Locate the cell with the specified text and output its (X, Y) center coordinate. 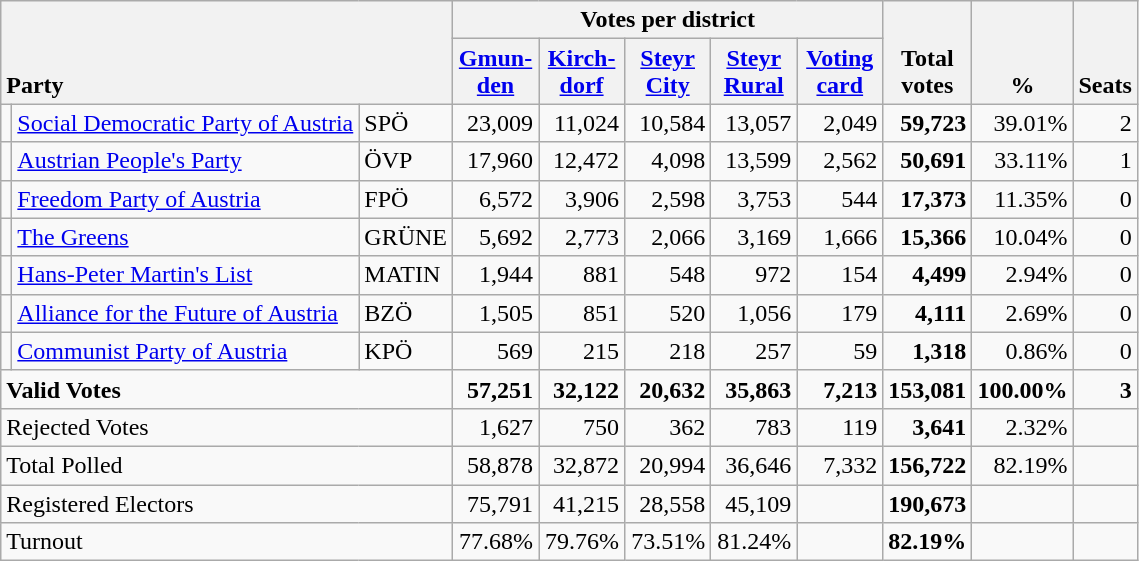
972 (754, 275)
Valid Votes (227, 389)
57,251 (496, 389)
MATIN (406, 275)
Seats (1105, 52)
100.00% (1022, 389)
13,057 (754, 123)
218 (668, 351)
548 (668, 275)
544 (840, 199)
119 (840, 427)
1,505 (496, 313)
11.35% (1022, 199)
% (1022, 52)
32,122 (582, 389)
23,009 (496, 123)
520 (668, 313)
153,081 (928, 389)
SPÖ (406, 123)
569 (496, 351)
2,773 (582, 237)
79.76% (582, 542)
6,572 (496, 199)
Votingcard (840, 72)
Austrian People's Party (186, 161)
10,584 (668, 123)
36,646 (754, 465)
28,558 (668, 503)
1 (1105, 161)
2.32% (1022, 427)
2,562 (840, 161)
750 (582, 427)
783 (754, 427)
3,906 (582, 199)
7,213 (840, 389)
11,024 (582, 123)
2.94% (1022, 275)
3,641 (928, 427)
215 (582, 351)
2,066 (668, 237)
1,944 (496, 275)
Totalvotes (928, 52)
2,598 (668, 199)
39.01% (1022, 123)
4,098 (668, 161)
2,049 (840, 123)
3,753 (754, 199)
Gmun-den (496, 72)
Turnout (227, 542)
179 (840, 313)
5,692 (496, 237)
1,318 (928, 351)
154 (840, 275)
3,169 (754, 237)
The Greens (186, 237)
Hans-Peter Martin's List (186, 275)
156,722 (928, 465)
1,666 (840, 237)
881 (582, 275)
7,332 (840, 465)
75,791 (496, 503)
77.68% (496, 542)
1,627 (496, 427)
10.04% (1022, 237)
17,373 (928, 199)
3 (1105, 389)
Party (227, 52)
Registered Electors (227, 503)
35,863 (754, 389)
362 (668, 427)
0.86% (1022, 351)
59,723 (928, 123)
Total Polled (227, 465)
SteyrRural (754, 72)
45,109 (754, 503)
4,111 (928, 313)
1,056 (754, 313)
41,215 (582, 503)
BZÖ (406, 313)
ÖVP (406, 161)
58,878 (496, 465)
Rejected Votes (227, 427)
12,472 (582, 161)
257 (754, 351)
KPÖ (406, 351)
73.51% (668, 542)
50,691 (928, 161)
81.24% (754, 542)
FPÖ (406, 199)
Kirch-dorf (582, 72)
GRÜNE (406, 237)
13,599 (754, 161)
Communist Party of Austria (186, 351)
190,673 (928, 503)
SteyrCity (668, 72)
Alliance for the Future of Austria (186, 313)
20,994 (668, 465)
20,632 (668, 389)
59 (840, 351)
32,872 (582, 465)
2.69% (1022, 313)
15,366 (928, 237)
851 (582, 313)
2 (1105, 123)
Social Democratic Party of Austria (186, 123)
17,960 (496, 161)
Votes per district (668, 20)
Freedom Party of Austria (186, 199)
4,499 (928, 275)
33.11% (1022, 161)
